For the text-containing cell, return its midpoint in [x, y] coordinate format. 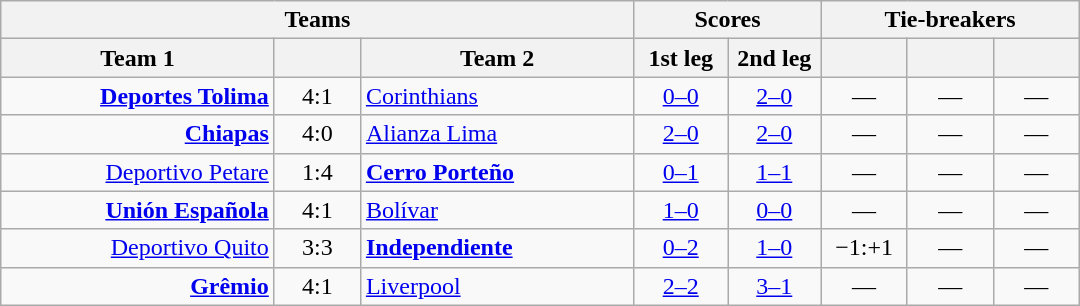
0–2 [681, 248]
0–1 [681, 172]
3:3 [317, 248]
Liverpool [497, 286]
Alianza Lima [497, 134]
2–2 [681, 286]
Independiente [497, 248]
2nd leg [775, 58]
Grêmio [138, 286]
Deportivo Quito [138, 248]
−1:+1 [864, 248]
4:0 [317, 134]
Scores [728, 20]
Team 2 [497, 58]
1:4 [317, 172]
Corinthians [497, 96]
Deportes Tolima [138, 96]
Team 1 [138, 58]
1st leg [681, 58]
Unión Española [138, 210]
Chiapas [138, 134]
Cerro Porteño [497, 172]
Bolívar [497, 210]
Teams [318, 20]
3–1 [775, 286]
Deportivo Petare [138, 172]
1–1 [775, 172]
Tie-breakers [950, 20]
